Extract the (x, y) coordinate from the center of the cell holding the provided text.  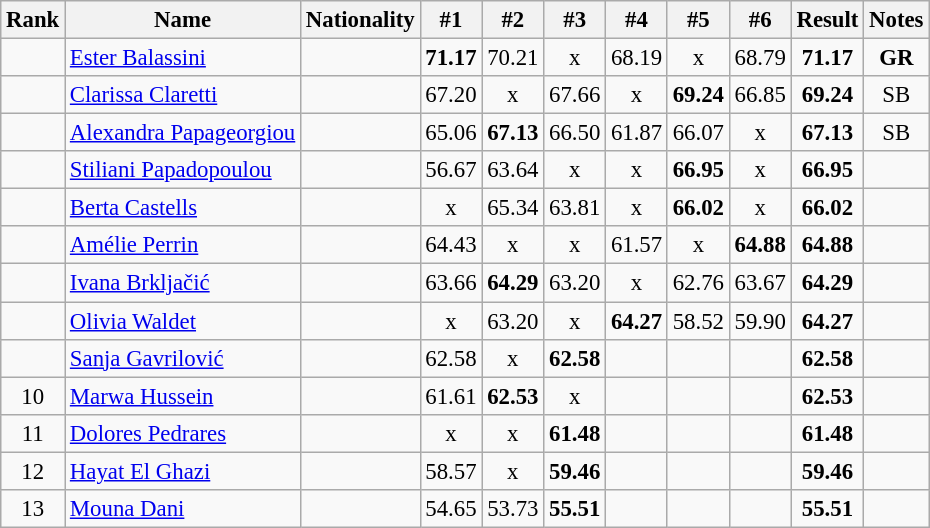
63.64 (513, 170)
67.20 (451, 95)
61.61 (451, 396)
#3 (575, 20)
63.67 (760, 283)
65.06 (451, 133)
Result (828, 20)
12 (33, 471)
Clarissa Claretti (183, 95)
61.87 (637, 133)
Hayat El Ghazi (183, 471)
Dolores Pedrares (183, 433)
Mouna Dani (183, 509)
54.65 (451, 509)
67.66 (575, 95)
Stiliani Papadopoulou (183, 170)
Olivia Waldet (183, 321)
Marwa Hussein (183, 396)
66.85 (760, 95)
#1 (451, 20)
53.73 (513, 509)
Berta Castells (183, 208)
#2 (513, 20)
59.90 (760, 321)
11 (33, 433)
GR (896, 58)
Alexandra Papageorgiou (183, 133)
65.34 (513, 208)
#4 (637, 20)
70.21 (513, 58)
Ester Balassini (183, 58)
64.43 (451, 245)
#5 (698, 20)
Rank (33, 20)
10 (33, 396)
58.57 (451, 471)
62.76 (698, 283)
56.67 (451, 170)
13 (33, 509)
68.79 (760, 58)
#6 (760, 20)
Ivana Brkljačić (183, 283)
61.57 (637, 245)
Nationality (360, 20)
63.81 (575, 208)
Notes (896, 20)
58.52 (698, 321)
Name (183, 20)
63.66 (451, 283)
66.50 (575, 133)
68.19 (637, 58)
66.07 (698, 133)
Amélie Perrin (183, 245)
Sanja Gavrilović (183, 358)
